Scan for the cell matching the given text and deliver its (X, Y) coordinate at center. 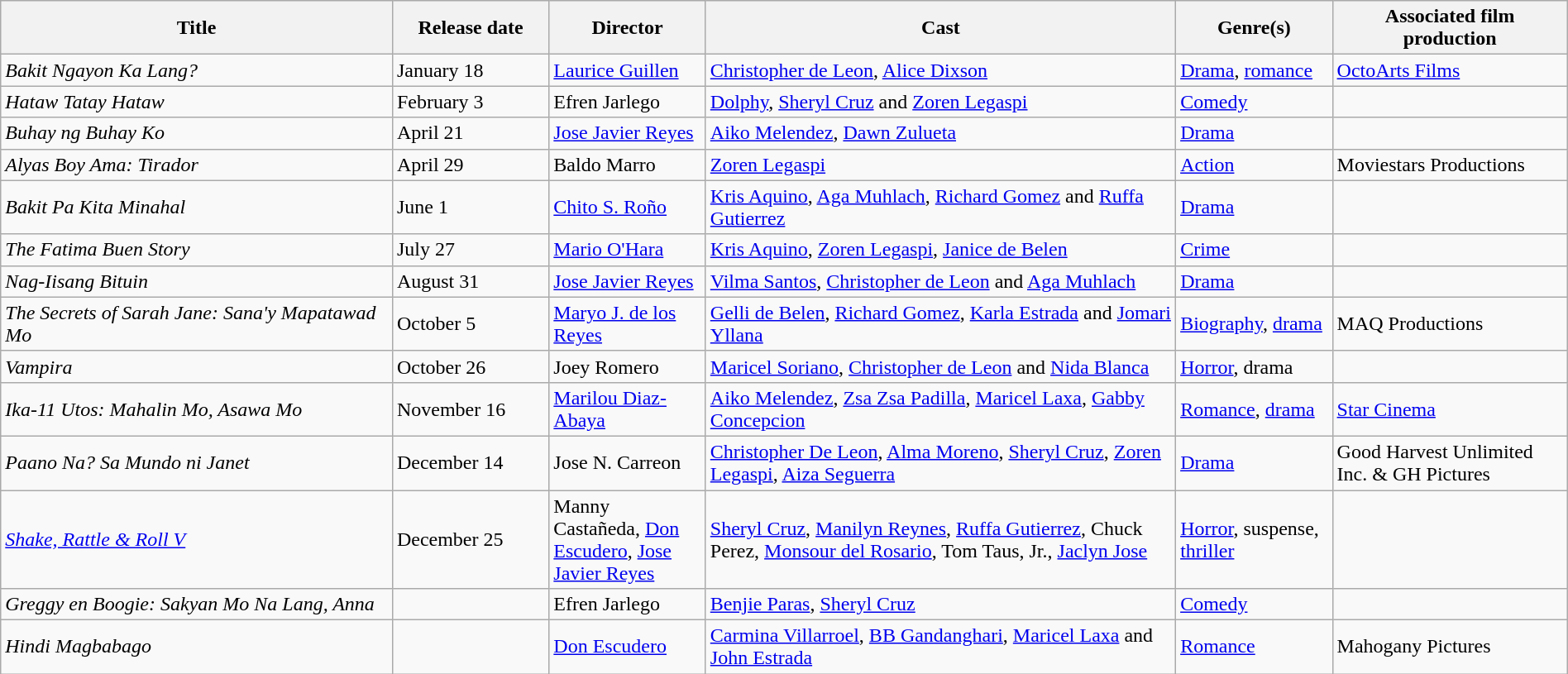
Horror, drama (1254, 366)
MAQ Productions (1450, 324)
April 21 (470, 133)
Buhay ng Buhay Ko (197, 133)
Associated film production (1450, 28)
Aiko Melendez, Dawn Zulueta (940, 133)
Carmina Villarroel, BB Gandanghari, Maricel Laxa and John Estrada (940, 647)
Kris Aquino, Aga Muhlach, Richard Gomez and Ruffa Gutierrez (940, 207)
Laurice Guillen (627, 70)
Benjie Paras, Sheryl Cruz (940, 605)
Marilou Diaz-Abaya (627, 409)
December 14 (470, 463)
Christopher de Leon, Alice Dixson (940, 70)
Drama, romance (1254, 70)
Mario O'Hara (627, 250)
December 25 (470, 539)
Chito S. Roño (627, 207)
Release date (470, 28)
February 3 (470, 102)
Baldo Marro (627, 165)
Jose N. Carreon (627, 463)
Manny Castañeda, Don Escudero, Jose Javier Reyes (627, 539)
August 31 (470, 281)
Biography, drama (1254, 324)
January 18 (470, 70)
October 5 (470, 324)
Joey Romero (627, 366)
Romance, drama (1254, 409)
Genre(s) (1254, 28)
Alyas Boy Ama: Tirador (197, 165)
Kris Aquino, Zoren Legaspi, Janice de Belen (940, 250)
Vilma Santos, Christopher de Leon and Aga Muhlach (940, 281)
Aiko Melendez, Zsa Zsa Padilla, Maricel Laxa, Gabby Concepcion (940, 409)
Hindi Magbabago (197, 647)
July 27 (470, 250)
Maricel Soriano, Christopher de Leon and Nida Blanca (940, 366)
OctoArts Films (1450, 70)
Romance (1254, 647)
Zoren Legaspi (940, 165)
April 29 (470, 165)
Director (627, 28)
Shake, Rattle & Roll V (197, 539)
Crime (1254, 250)
Vampira (197, 366)
Hataw Tatay Hataw (197, 102)
Good Harvest Unlimited Inc. & GH Pictures (1450, 463)
The Secrets of Sarah Jane: Sana'y Mapatawad Mo (197, 324)
Greggy en Boogie: Sakyan Mo Na Lang, Anna (197, 605)
Dolphy, Sheryl Cruz and Zoren Legaspi (940, 102)
Star Cinema (1450, 409)
Horror, suspense, thriller (1254, 539)
Gelli de Belen, Richard Gomez, Karla Estrada and Jomari Yllana (940, 324)
Bakit Pa Kita Minahal (197, 207)
Nag-Iisang Bituin (197, 281)
Don Escudero (627, 647)
Mahogany Pictures (1450, 647)
The Fatima Buen Story (197, 250)
Bakit Ngayon Ka Lang? (197, 70)
November 16 (470, 409)
Ika-11 Utos: Mahalin Mo, Asawa Mo (197, 409)
Sheryl Cruz, Manilyn Reynes, Ruffa Gutierrez, Chuck Perez, Monsour del Rosario, Tom Taus, Jr., Jaclyn Jose (940, 539)
Christopher De Leon, Alma Moreno, Sheryl Cruz, Zoren Legaspi, Aiza Seguerra (940, 463)
Paano Na? Sa Mundo ni Janet (197, 463)
Action (1254, 165)
Moviestars Productions (1450, 165)
Title (197, 28)
Maryo J. de los Reyes (627, 324)
Cast (940, 28)
October 26 (470, 366)
June 1 (470, 207)
